Find where the given text appears and provide that cell's center as (X, Y) coordinate. 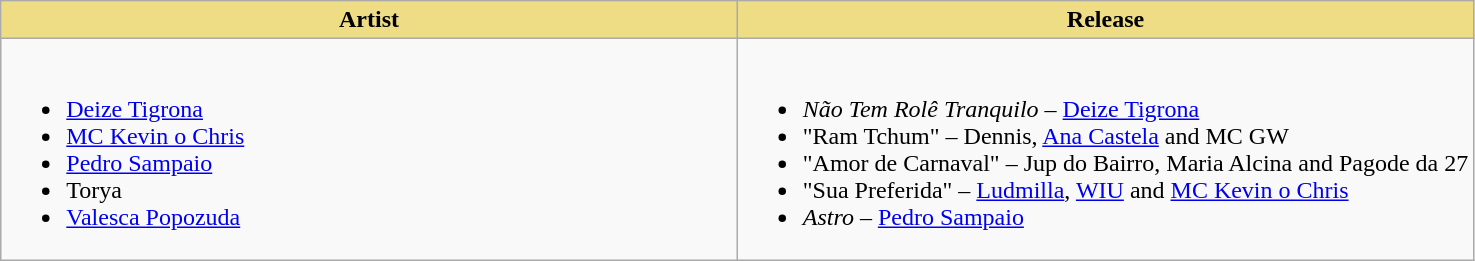
Release (1105, 20)
Deize TigronaMC Kevin o ChrisPedro SampaioToryaValesca Popozuda (369, 150)
Artist (369, 20)
